Find where the given text appears and provide that cell's center as (X, Y) coordinate. 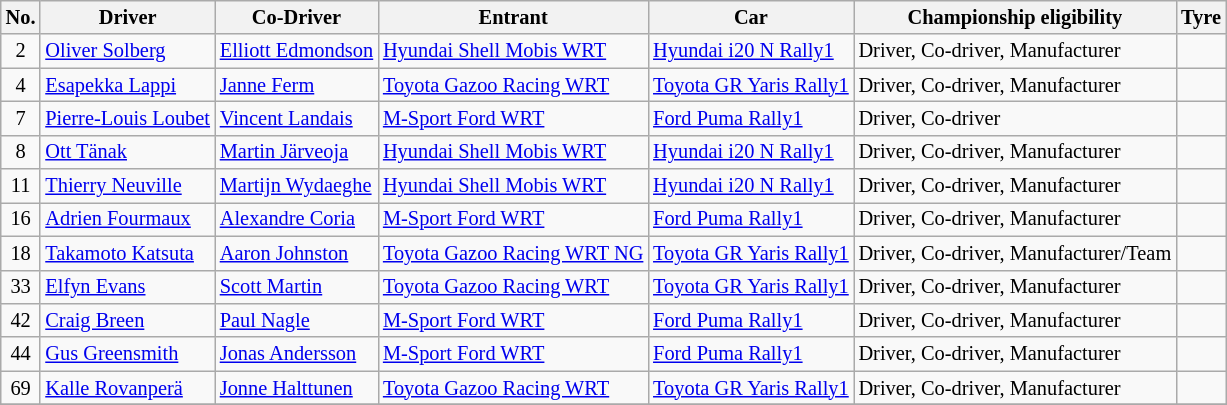
7 (21, 118)
2 (21, 51)
Gus Greensmith (127, 354)
Elfyn Evans (127, 287)
44 (21, 354)
Takamoto Katsuta (127, 253)
16 (21, 219)
Car (750, 17)
Martijn Wydaeghe (296, 186)
Aaron Johnston (296, 253)
Jonne Halttunen (296, 388)
Esapekka Lappi (127, 85)
Pierre-Louis Loubet (127, 118)
69 (21, 388)
Martin Järveoja (296, 152)
4 (21, 85)
Alexandre Coria (296, 219)
Paul Nagle (296, 320)
Driver, Co-driver (1016, 118)
Adrien Fourmaux (127, 219)
33 (21, 287)
Kalle Rovanperä (127, 388)
Driver (127, 17)
Driver, Co-driver, Manufacturer/Team (1016, 253)
Co-Driver (296, 17)
Ott Tänak (127, 152)
Entrant (513, 17)
Elliott Edmondson (296, 51)
18 (21, 253)
Scott Martin (296, 287)
Thierry Neuville (127, 186)
Tyre (1201, 17)
Championship eligibility (1016, 17)
42 (21, 320)
Toyota Gazoo Racing WRT NG (513, 253)
8 (21, 152)
Jonas Andersson (296, 354)
11 (21, 186)
Oliver Solberg (127, 51)
Craig Breen (127, 320)
Vincent Landais (296, 118)
No. (21, 17)
Janne Ferm (296, 85)
